Return (x, y) of the center of cell containing provided text 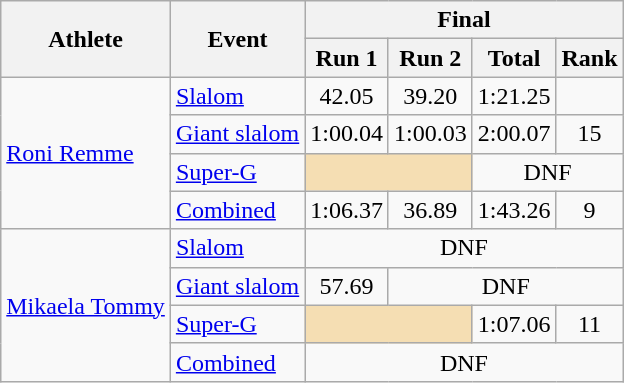
Rank (590, 58)
Final (464, 20)
11 (590, 324)
Run 1 (347, 58)
Roni Remme (86, 153)
1:00.03 (430, 134)
1:21.25 (514, 96)
Event (237, 39)
Total (514, 58)
Athlete (86, 39)
Run 2 (430, 58)
1:06.37 (347, 210)
1:43.26 (514, 210)
2:00.07 (514, 134)
9 (590, 210)
39.20 (430, 96)
15 (590, 134)
1:07.06 (514, 324)
1:00.04 (347, 134)
57.69 (347, 286)
36.89 (430, 210)
42.05 (347, 96)
Mikaela Tommy (86, 305)
